For the text-containing cell, return its midpoint in [x, y] coordinate format. 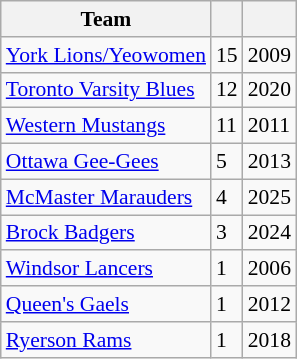
2024 [270, 233]
Windsor Lancers [106, 269]
Western Mustangs [106, 126]
2012 [270, 304]
2018 [270, 340]
3 [227, 233]
Team [106, 19]
11 [227, 126]
McMaster Marauders [106, 197]
Queen's Gaels [106, 304]
2006 [270, 269]
York Lions/Yeowomen [106, 55]
5 [227, 162]
Ottawa Gee-Gees [106, 162]
2013 [270, 162]
Toronto Varsity Blues [106, 90]
15 [227, 55]
Brock Badgers [106, 233]
2009 [270, 55]
2020 [270, 90]
2025 [270, 197]
2011 [270, 126]
Ryerson Rams [106, 340]
4 [227, 197]
12 [227, 90]
